For the text-containing cell, return its midpoint in [x, y] coordinate format. 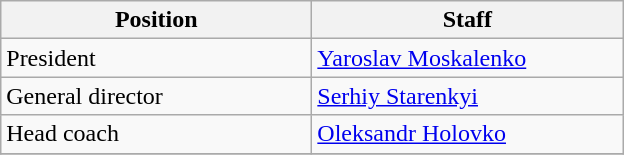
Staff [468, 20]
Serhiy Starenkyi [468, 96]
General director [156, 96]
Position [156, 20]
Oleksandr Holovko [468, 134]
Head coach [156, 134]
Yaroslav Moskalenko [468, 58]
President [156, 58]
